Determine the (X, Y) coordinate at the center of the cell enclosing the given text.  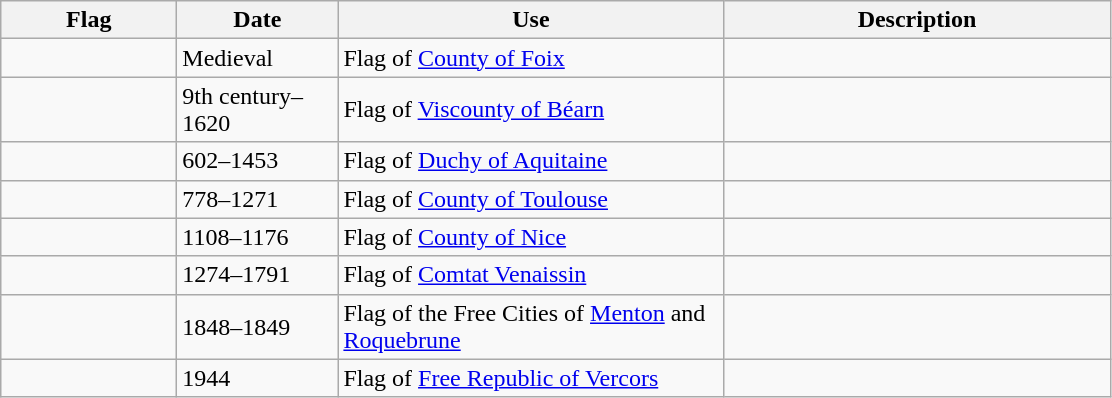
9th century–1620 (258, 110)
Use (531, 20)
Medieval (258, 58)
1848–1849 (258, 326)
1274–1791 (258, 275)
Date (258, 20)
Flag of County of Nice (531, 237)
Flag (89, 20)
Flag of Comtat Venaissin (531, 275)
1944 (258, 378)
Flag of Free Republic of Vercors (531, 378)
Flag of Viscounty of Béarn (531, 110)
Flag of Duchy of Aquitaine (531, 161)
1108–1176 (258, 237)
602–1453 (258, 161)
Flag of the Free Cities of Menton and Roquebrune (531, 326)
Flag of County of Foix (531, 58)
778–1271 (258, 199)
Flag of County of Toulouse (531, 199)
Description (917, 20)
